Output the [x, y] coordinate of the center of the cell containing the given text.  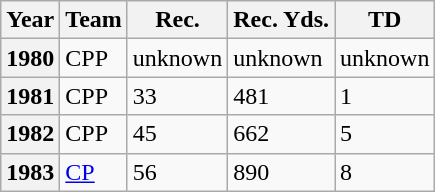
TD [385, 20]
8 [385, 172]
Rec. Yds. [282, 20]
33 [177, 96]
1980 [30, 58]
45 [177, 134]
1981 [30, 96]
1 [385, 96]
662 [282, 134]
5 [385, 134]
1982 [30, 134]
CP [94, 172]
Team [94, 20]
890 [282, 172]
1983 [30, 172]
Rec. [177, 20]
56 [177, 172]
481 [282, 96]
Year [30, 20]
